Extract the [x, y] coordinate from the center of the cell holding the provided text.  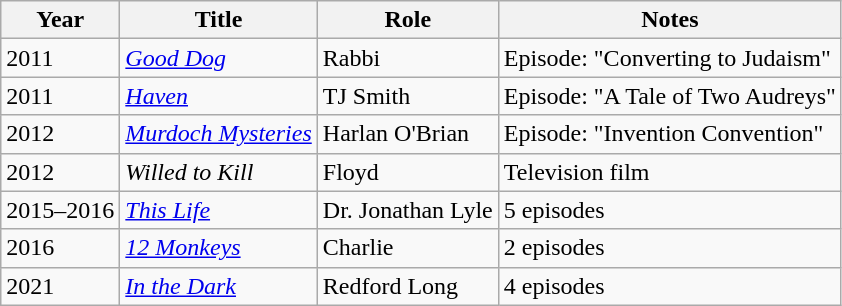
Murdoch Mysteries [218, 134]
Dr. Jonathan Lyle [408, 210]
Episode: "A Tale of Two Audreys" [670, 96]
2021 [60, 286]
Floyd [408, 172]
Rabbi [408, 58]
Haven [218, 96]
12 Monkeys [218, 248]
2 episodes [670, 248]
Good Dog [218, 58]
Episode: "Invention Convention" [670, 134]
2016 [60, 248]
Redford Long [408, 286]
Charlie [408, 248]
4 episodes [670, 286]
5 episodes [670, 210]
In the Dark [218, 286]
Role [408, 20]
Year [60, 20]
Title [218, 20]
Television film [670, 172]
Willed to Kill [218, 172]
Episode: "Converting to Judaism" [670, 58]
Notes [670, 20]
TJ Smith [408, 96]
This Life [218, 210]
Harlan O'Brian [408, 134]
2015–2016 [60, 210]
